Extract the (X, Y) coordinate from the center of the cell holding the provided text.  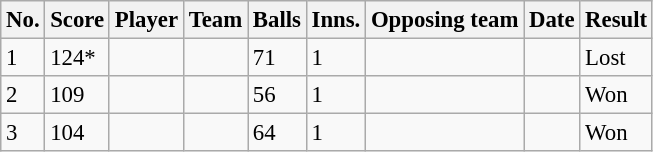
Date (552, 20)
No. (23, 20)
2 (23, 95)
109 (78, 95)
56 (278, 95)
104 (78, 133)
Inns. (336, 20)
Lost (616, 58)
71 (278, 58)
64 (278, 133)
Opposing team (445, 20)
3 (23, 133)
Score (78, 20)
Result (616, 20)
Balls (278, 20)
Team (215, 20)
124* (78, 58)
Player (146, 20)
